From the cell containing the given text, extract its center point as [X, Y] coordinate. 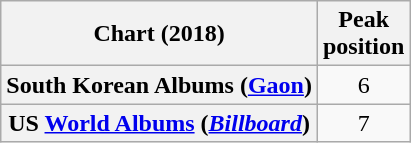
6 [363, 85]
Peak position [363, 34]
Chart (2018) [160, 34]
South Korean Albums (Gaon) [160, 85]
US World Albums (Billboard) [160, 123]
7 [363, 123]
